Capture the cell that displays the provided text and extract its [x, y] central coordinate. 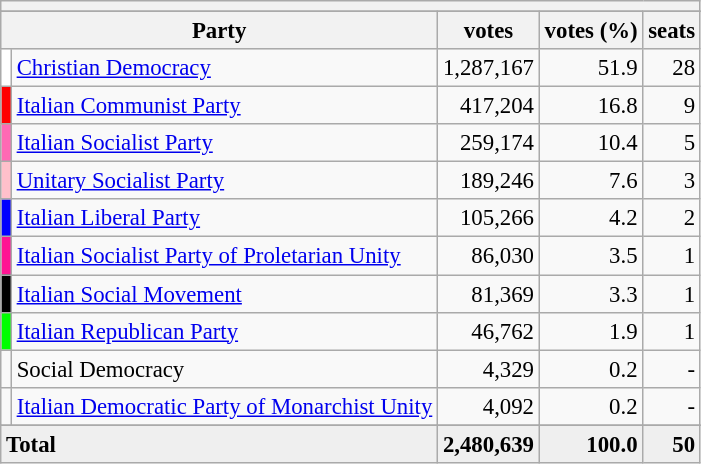
46,762 [489, 331]
Party [220, 31]
7.6 [591, 181]
259,174 [489, 143]
51.9 [591, 68]
Christian Democracy [224, 68]
votes [489, 31]
86,030 [489, 256]
Italian Socialist Party of Proletarian Unity [224, 256]
50 [672, 444]
seats [672, 31]
Unitary Socialist Party [224, 181]
Italian Democratic Party of Monarchist Unity [224, 406]
Italian Socialist Party [224, 143]
417,204 [489, 106]
16.8 [591, 106]
5 [672, 143]
4,329 [489, 369]
28 [672, 68]
Italian Social Movement [224, 294]
votes (%) [591, 31]
105,266 [489, 219]
1.9 [591, 331]
10.4 [591, 143]
189,246 [489, 181]
Italian Republican Party [224, 331]
Italian Communist Party [224, 106]
3.3 [591, 294]
Italian Liberal Party [224, 219]
Social Democracy [224, 369]
1,287,167 [489, 68]
Total [220, 444]
2,480,639 [489, 444]
2 [672, 219]
81,369 [489, 294]
4,092 [489, 406]
3 [672, 181]
4.2 [591, 219]
100.0 [591, 444]
3.5 [591, 256]
9 [672, 106]
